Output the (X, Y) coordinate of the center of the cell containing the given text.  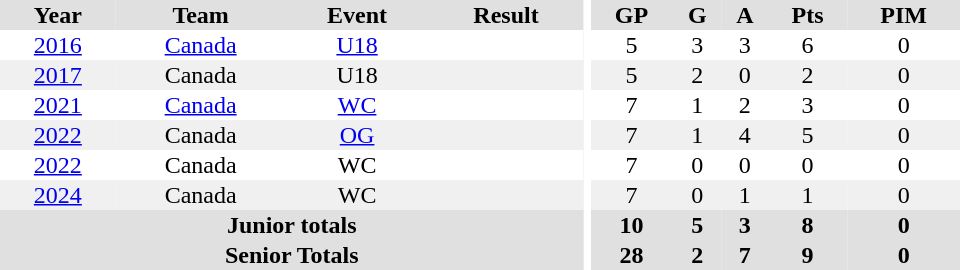
OG (358, 135)
9 (808, 255)
2016 (58, 45)
28 (631, 255)
A (745, 15)
6 (808, 45)
8 (808, 225)
GP (631, 15)
Event (358, 15)
Year (58, 15)
G (698, 15)
2024 (58, 195)
Junior totals (292, 225)
Team (201, 15)
10 (631, 225)
Senior Totals (292, 255)
Result (506, 15)
4 (745, 135)
PIM (904, 15)
2017 (58, 75)
Pts (808, 15)
2021 (58, 105)
